Capture the cell that displays the provided text and extract its (X, Y) central coordinate. 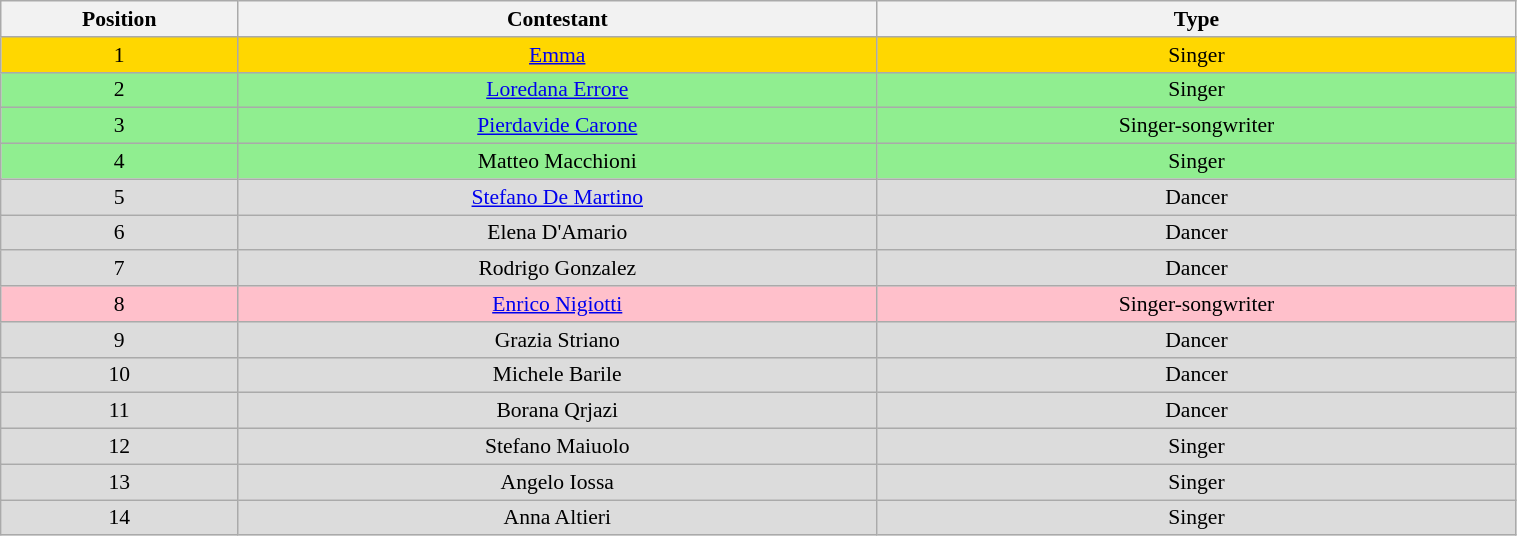
3 (120, 126)
Contestant (558, 19)
Elena D'Amario (558, 233)
Type (1196, 19)
Rodrigo Gonzalez (558, 269)
Michele Barile (558, 375)
Emma (558, 55)
5 (120, 197)
Position (120, 19)
7 (120, 269)
Angelo Iossa (558, 482)
12 (120, 447)
Grazia Striano (558, 340)
8 (120, 304)
13 (120, 482)
9 (120, 340)
Borana Qrjazi (558, 411)
Anna Altieri (558, 518)
Loredana Errore (558, 90)
Pierdavide Carone (558, 126)
Matteo Macchioni (558, 162)
Enrico Nigiotti (558, 304)
4 (120, 162)
Stefano De Martino (558, 197)
1 (120, 55)
2 (120, 90)
Stefano Maiuolo (558, 447)
10 (120, 375)
6 (120, 233)
14 (120, 518)
11 (120, 411)
